Locate the cell with the specified text and output its (X, Y) center coordinate. 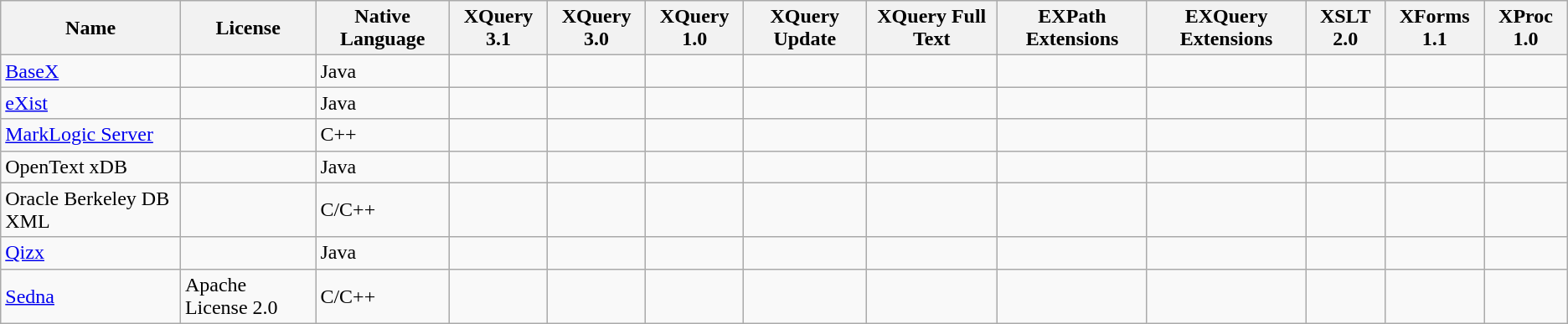
Sedna (90, 296)
BaseX (90, 71)
XProc 1.0 (1526, 28)
XSLT 2.0 (1345, 28)
XQuery 1.0 (695, 28)
XQuery Full Text (931, 28)
XQuery 3.0 (596, 28)
MarkLogic Server (90, 135)
Apache License 2.0 (248, 296)
eXist (90, 103)
EXQuery Extensions (1226, 28)
XQuery 3.1 (498, 28)
EXPath Extensions (1072, 28)
Native Language (383, 28)
XQuery Update (805, 28)
XForms 1.1 (1434, 28)
Name (90, 28)
Qizx (90, 253)
License (248, 28)
OpenText xDB (90, 167)
Oracle Berkeley DB XML (90, 209)
C++ (383, 135)
